For the text-containing cell, return its midpoint in (X, Y) coordinate format. 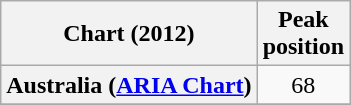
68 (303, 85)
Australia (ARIA Chart) (129, 85)
Peakposition (303, 34)
Chart (2012) (129, 34)
